Extract the (X, Y) coordinate from the center of the cell holding the provided text.  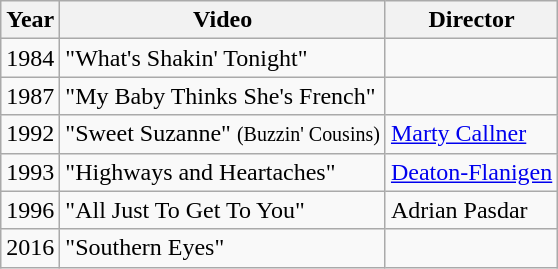
1996 (30, 210)
"Sweet Suzanne" (Buzzin' Cousins) (223, 134)
2016 (30, 248)
"What's Shakin' Tonight" (223, 58)
"Southern Eyes" (223, 248)
Video (223, 20)
Year (30, 20)
1992 (30, 134)
1984 (30, 58)
Deaton-Flanigen (471, 172)
1993 (30, 172)
"My Baby Thinks She's French" (223, 96)
1987 (30, 96)
Marty Callner (471, 134)
"All Just To Get To You" (223, 210)
Director (471, 20)
Adrian Pasdar (471, 210)
"Highways and Heartaches" (223, 172)
